From the cell containing the given text, extract its center point as (x, y) coordinate. 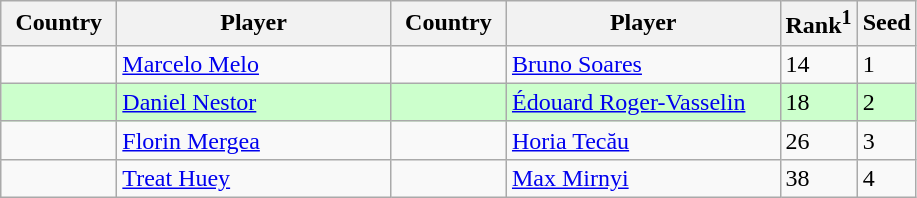
3 (886, 140)
Rank1 (818, 24)
38 (818, 178)
18 (818, 102)
4 (886, 178)
Florin Mergea (254, 140)
14 (818, 64)
26 (818, 140)
Max Mirnyi (643, 178)
Daniel Nestor (254, 102)
Horia Tecău (643, 140)
2 (886, 102)
Seed (886, 24)
1 (886, 64)
Bruno Soares (643, 64)
Édouard Roger-Vasselin (643, 102)
Marcelo Melo (254, 64)
Treat Huey (254, 178)
